Return the (x, y) coordinate for the center point of the cell that contains the specified text.  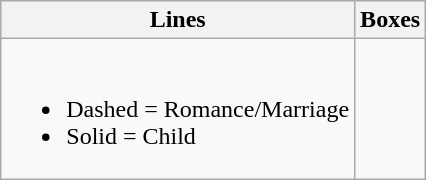
Lines (178, 20)
Boxes (390, 20)
Dashed = Romance/MarriageSolid = Child (178, 109)
